Provide the [X, Y] coordinate of the cell's center where the given text is located.  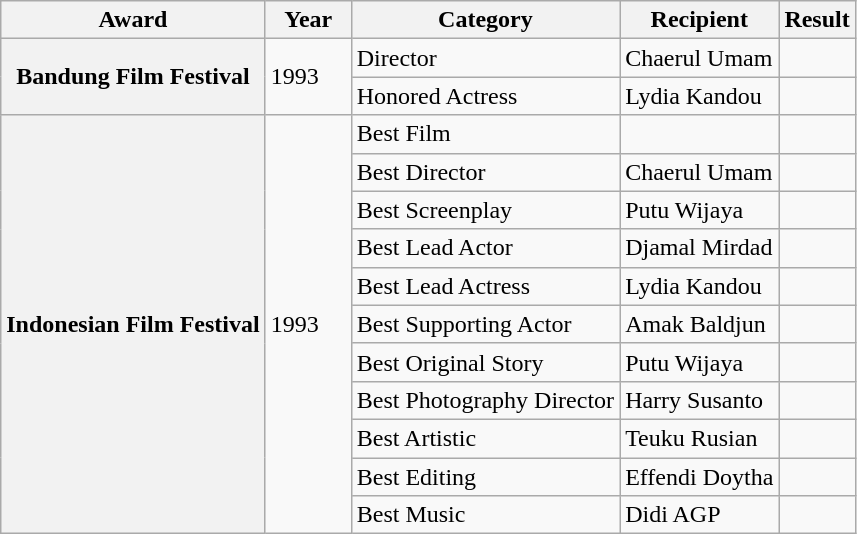
Djamal Mirdad [700, 248]
Best Film [485, 134]
Best Editing [485, 477]
Amak Baldjun [700, 324]
Harry Susanto [700, 400]
Year [308, 20]
Award [133, 20]
Result [817, 20]
Best Lead Actor [485, 248]
Best Artistic [485, 438]
Director [485, 58]
Bandung Film Festival [133, 77]
Effendi Doytha [700, 477]
Category [485, 20]
Best Lead Actress [485, 286]
Best Supporting Actor [485, 324]
Indonesian Film Festival [133, 324]
Honored Actress [485, 96]
Recipient [700, 20]
Best Music [485, 515]
Teuku Rusian [700, 438]
Best Screenplay [485, 210]
Best Original Story [485, 362]
Best Director [485, 172]
Best Photography Director [485, 400]
Didi AGP [700, 515]
